Search for the cell housing the specified text and yield its [X, Y] center coordinate. 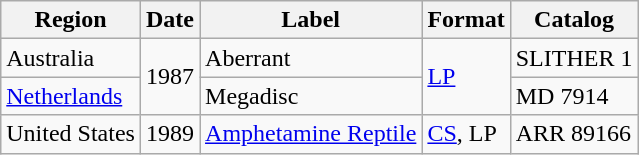
Format [466, 20]
Netherlands [71, 96]
SLITHER 1 [574, 58]
Date [170, 20]
United States [71, 134]
Megadisc [311, 96]
ARR 89166 [574, 134]
CS, LP [466, 134]
Catalog [574, 20]
MD 7914 [574, 96]
LP [466, 77]
1987 [170, 77]
Region [71, 20]
1989 [170, 134]
Label [311, 20]
Amphetamine Reptile [311, 134]
Australia [71, 58]
Aberrant [311, 58]
